Provide the [x, y] coordinate of the cell's center where the given text is located.  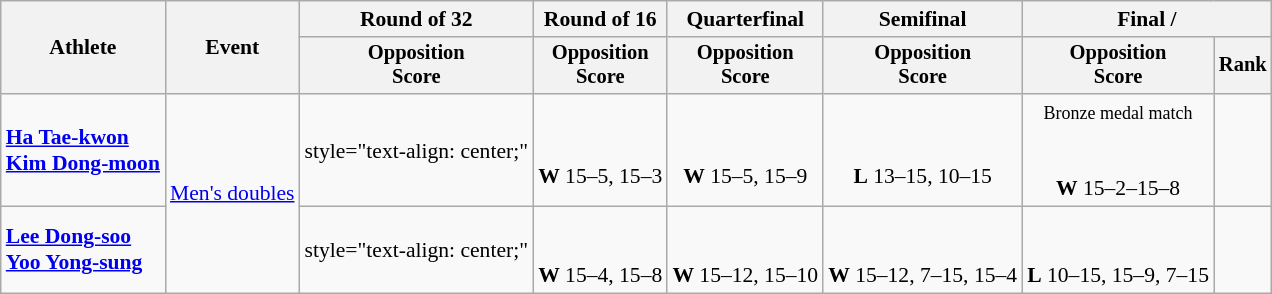
Lee Dong-soo Yoo Yong-sung [83, 250]
W 15–5, 15–9 [745, 150]
W 15–12, 7–15, 15–4 [922, 250]
L 13–15, 10–15 [922, 150]
W 15–4, 15–8 [600, 250]
Quarterfinal [745, 19]
Semifinal [922, 19]
W 15–12, 15–10 [745, 250]
Round of 32 [417, 19]
Final / [1146, 19]
Men's doubles [232, 194]
Round of 16 [600, 19]
W 15–5, 15–3 [600, 150]
L 10–15, 15–9, 7–15 [1118, 250]
Rank [1243, 66]
Ha Tae-kwon Kim Dong-moon [83, 150]
Bronze medal matchW 15–2–15–8 [1118, 150]
Event [232, 48]
Athlete [83, 48]
